Identify which cell holds the provided text, then report its (X, Y) central coordinate. 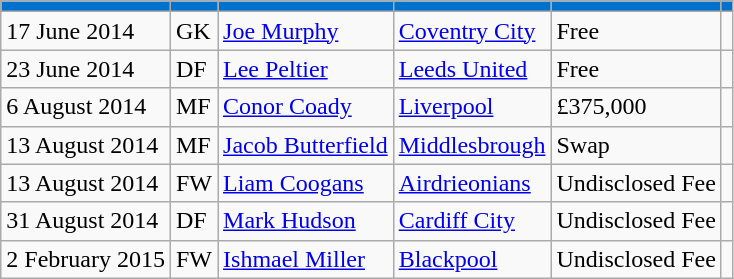
Liam Coogans (306, 183)
Liverpool (472, 107)
Blackpool (472, 259)
31 August 2014 (86, 221)
23 June 2014 (86, 69)
GK (194, 31)
6 August 2014 (86, 107)
Ishmael Miller (306, 259)
Airdrieonians (472, 183)
£375,000 (636, 107)
Jacob Butterfield (306, 145)
2 February 2015 (86, 259)
Lee Peltier (306, 69)
Mark Hudson (306, 221)
Joe Murphy (306, 31)
Middlesbrough (472, 145)
Cardiff City (472, 221)
Swap (636, 145)
Conor Coady (306, 107)
Coventry City (472, 31)
Leeds United (472, 69)
17 June 2014 (86, 31)
